Locate the cell with the specified text and output its [x, y] center coordinate. 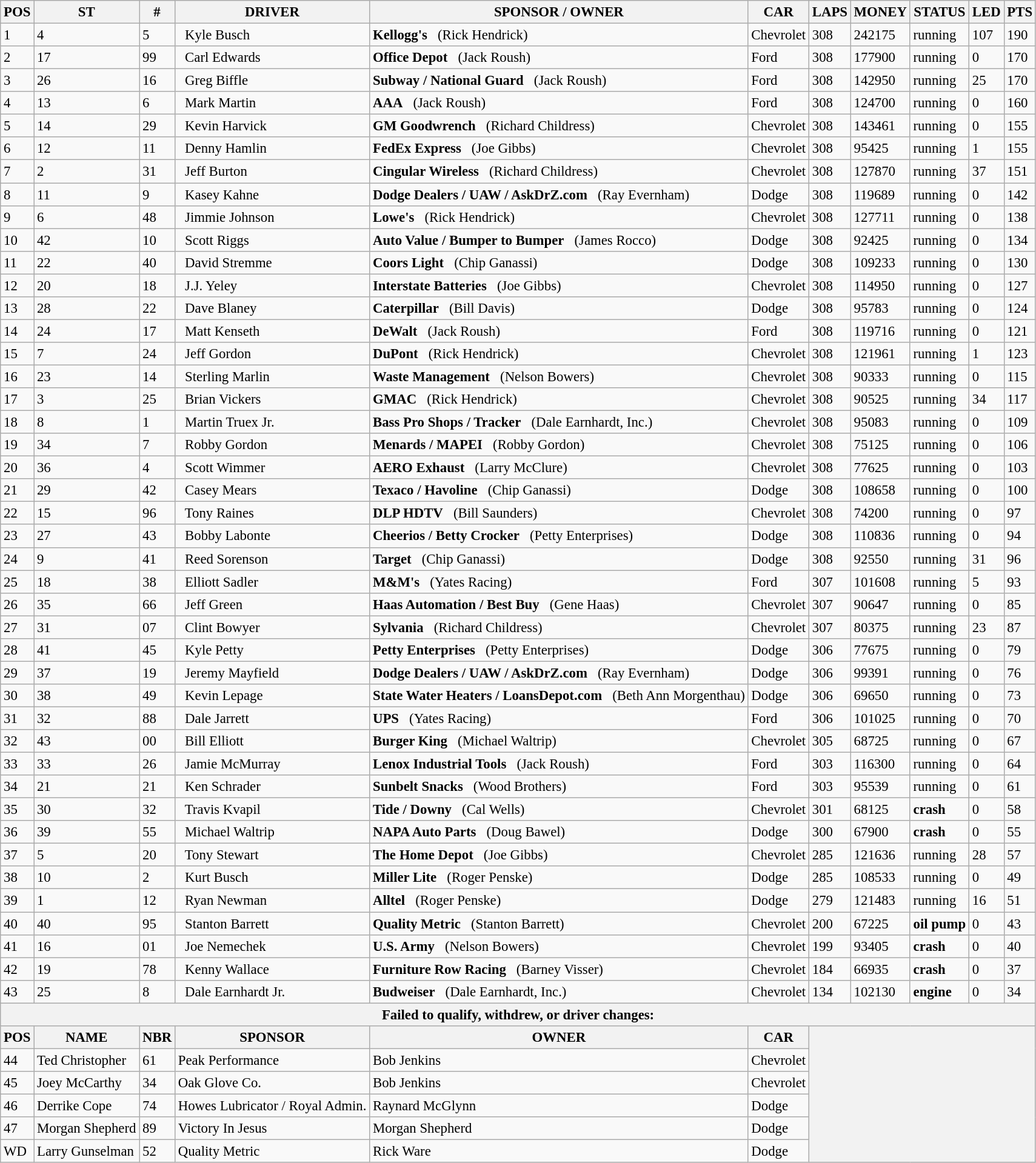
57 [1020, 855]
Dale Jarrett [272, 718]
47 [17, 1128]
67900 [880, 832]
Raynard McGlynn [559, 1105]
NAME [87, 1038]
Rick Ware [559, 1151]
Brian Vickers [272, 399]
David Stremme [272, 262]
Lenox Industrial Tools (Jack Roush) [559, 764]
305 [829, 741]
Victory In Jesus [272, 1128]
Quality Metric (Stanton Barrett) [559, 924]
90525 [880, 399]
Interstate Batteries (Joe Gibbs) [559, 285]
01 [158, 946]
SPONSOR [272, 1038]
Clint Bowyer [272, 627]
160 [1020, 103]
Jeremy Mayfield [272, 673]
51 [1020, 901]
142 [1020, 195]
99391 [880, 673]
Alltel (Roger Penske) [559, 901]
M&M's (Yates Racing) [559, 582]
46 [17, 1105]
DLP HDTV (Bill Saunders) [559, 513]
117 [1020, 399]
80375 [880, 627]
Bass Pro Shops / Tracker (Dale Earnhardt, Inc.) [559, 422]
90647 [880, 604]
66935 [880, 969]
121636 [880, 855]
100 [1020, 490]
NAPA Auto Parts (Doug Bawel) [559, 832]
75125 [880, 445]
Coors Light (Chip Ganassi) [559, 262]
77625 [880, 468]
242175 [880, 35]
Kellogg's (Rick Hendrick) [559, 35]
103 [1020, 468]
124 [1020, 308]
Haas Automation / Best Buy (Gene Haas) [559, 604]
Waste Management (Nelson Bowers) [559, 376]
Casey Mears [272, 490]
70 [1020, 718]
Joe Nemechek [272, 946]
130 [1020, 262]
Michael Waltrip [272, 832]
OWNER [559, 1038]
73 [1020, 696]
97 [1020, 513]
07 [158, 627]
52 [158, 1151]
95425 [880, 148]
67 [1020, 741]
89 [158, 1128]
Dale Earnhardt Jr. [272, 991]
Ryan Newman [272, 901]
301 [829, 810]
190 [1020, 35]
PTS [1020, 12]
Texaco / Havoline (Chip Ganassi) [559, 490]
DeWalt (Jack Roush) [559, 331]
Jeff Gordon [272, 354]
300 [829, 832]
Mark Martin [272, 103]
Travis Kvapil [272, 810]
Burger King (Michael Waltrip) [559, 741]
177900 [880, 58]
U.S. Army (Nelson Bowers) [559, 946]
Joey McCarthy [87, 1083]
200 [829, 924]
109 [1020, 422]
74 [158, 1105]
Jimmie Johnson [272, 217]
Larry Gunselman [87, 1151]
48 [158, 217]
STATUS [940, 12]
Ken Schrader [272, 787]
Stanton Barrett [272, 924]
Martin Truex Jr. [272, 422]
95539 [880, 787]
68725 [880, 741]
127711 [880, 217]
Miller Lite (Roger Penske) [559, 878]
119689 [880, 195]
123 [1020, 354]
Kevin Lepage [272, 696]
95783 [880, 308]
127 [1020, 285]
The Home Depot (Joe Gibbs) [559, 855]
92550 [880, 559]
Jeff Green [272, 604]
Matt Kenseth [272, 331]
Jamie McMurray [272, 764]
108533 [880, 878]
114950 [880, 285]
SPONSOR / OWNER [559, 12]
Cheerios / Betty Crocker (Petty Enterprises) [559, 536]
184 [829, 969]
44 [17, 1060]
68125 [880, 810]
DuPont (Rick Hendrick) [559, 354]
Kyle Busch [272, 35]
106 [1020, 445]
64 [1020, 764]
AERO Exhaust (Larry McClure) [559, 468]
Scott Wimmer [272, 468]
124700 [880, 103]
ST [87, 12]
95083 [880, 422]
Failed to qualify, withdrew, or driver changes: [518, 1015]
GMAC (Rick Hendrick) [559, 399]
121483 [880, 901]
FedEx Express (Joe Gibbs) [559, 148]
Office Depot (Jack Roush) [559, 58]
Bill Elliott [272, 741]
Kevin Harvick [272, 126]
Robby Gordon [272, 445]
NBR [158, 1038]
Kyle Petty [272, 650]
Petty Enterprises (Petty Enterprises) [559, 650]
Reed Sorenson [272, 559]
Bobby Labonte [272, 536]
LED [987, 12]
engine [940, 991]
138 [1020, 217]
Subway / National Guard (Jack Roush) [559, 81]
119716 [880, 331]
# [158, 12]
76 [1020, 673]
Menards / MAPEI (Robby Gordon) [559, 445]
Kasey Kahne [272, 195]
102130 [880, 991]
151 [1020, 172]
87 [1020, 627]
Tide / Downy (Cal Wells) [559, 810]
LAPS [829, 12]
101025 [880, 718]
115 [1020, 376]
279 [829, 901]
Lowe's (Rick Hendrick) [559, 217]
Tony Stewart [272, 855]
109233 [880, 262]
143461 [880, 126]
101608 [880, 582]
99 [158, 58]
78 [158, 969]
127870 [880, 172]
Target (Chip Ganassi) [559, 559]
121961 [880, 354]
DRIVER [272, 12]
92425 [880, 240]
66 [158, 604]
93405 [880, 946]
58 [1020, 810]
oil pump [940, 924]
77675 [880, 650]
00 [158, 741]
69650 [880, 696]
90333 [880, 376]
Auto Value / Bumper to Bumper (James Rocco) [559, 240]
110836 [880, 536]
AAA (Jack Roush) [559, 103]
74200 [880, 513]
Furniture Row Racing (Barney Visser) [559, 969]
95 [158, 924]
85 [1020, 604]
Carl Edwards [272, 58]
79 [1020, 650]
Dave Blaney [272, 308]
199 [829, 946]
Kenny Wallace [272, 969]
State Water Heaters / LoansDepot.com (Beth Ann Morgenthau) [559, 696]
Howes Lubricator / Royal Admin. [272, 1105]
J.J. Yeley [272, 285]
93 [1020, 582]
67225 [880, 924]
Oak Glove Co. [272, 1083]
Derrike Cope [87, 1105]
Kurt Busch [272, 878]
GM Goodwrench (Richard Childress) [559, 126]
116300 [880, 764]
Ted Christopher [87, 1060]
Sylvania (Richard Childress) [559, 627]
MONEY [880, 12]
Budweiser (Dale Earnhardt, Inc.) [559, 991]
142950 [880, 81]
Scott Riggs [272, 240]
Quality Metric [272, 1151]
Caterpillar (Bill Davis) [559, 308]
107 [987, 35]
121 [1020, 331]
94 [1020, 536]
Peak Performance [272, 1060]
Cingular Wireless (Richard Childress) [559, 172]
Tony Raines [272, 513]
Greg Biffle [272, 81]
88 [158, 718]
Sunbelt Snacks (Wood Brothers) [559, 787]
Sterling Marlin [272, 376]
Elliott Sadler [272, 582]
Denny Hamlin [272, 148]
UPS (Yates Racing) [559, 718]
WD [17, 1151]
108658 [880, 490]
Jeff Burton [272, 172]
